Determine the [x, y] coordinate at the center of the cell enclosing the given text.  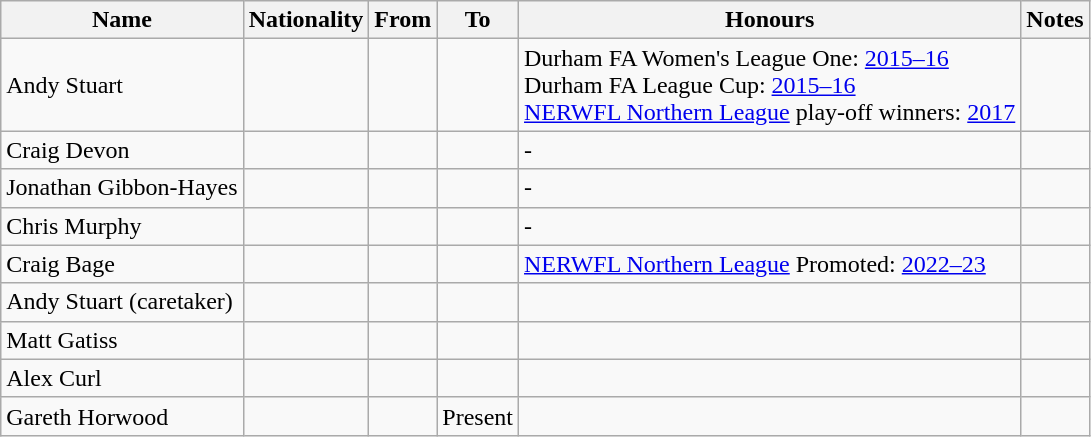
Andy Stuart (caretaker) [122, 302]
To [478, 20]
Craig Devon [122, 150]
Honours [770, 20]
Craig Bage [122, 264]
Nationality [306, 20]
From [403, 20]
Matt Gatiss [122, 340]
Jonathan Gibbon-Hayes [122, 188]
Andy Stuart [122, 85]
Gareth Horwood [122, 416]
Name [122, 20]
Chris Murphy [122, 226]
NERWFL Northern League Promoted: 2022–23 [770, 264]
Durham FA Women's League One: 2015–16Durham FA League Cup: 2015–16NERWFL Northern League play-off winners: 2017 [770, 85]
Alex Curl [122, 378]
Notes [1055, 20]
Present [478, 416]
